Output the (X, Y) coordinate of the center of the cell containing the given text.  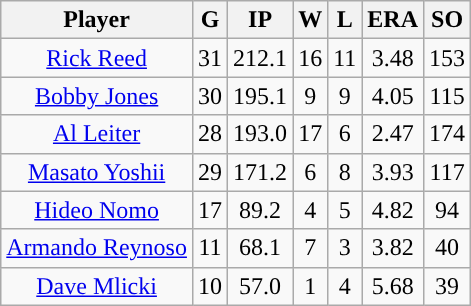
4.82 (393, 210)
3.48 (393, 58)
Player (97, 20)
29 (210, 172)
193.0 (260, 134)
Bobby Jones (97, 96)
3.93 (393, 172)
94 (448, 210)
Hideo Nomo (97, 210)
IP (260, 20)
5.68 (393, 286)
57.0 (260, 286)
89.2 (260, 210)
3 (345, 248)
115 (448, 96)
195.1 (260, 96)
153 (448, 58)
W (310, 20)
40 (448, 248)
7 (310, 248)
ERA (393, 20)
3.82 (393, 248)
171.2 (260, 172)
212.1 (260, 58)
28 (210, 134)
5 (345, 210)
2.47 (393, 134)
16 (310, 58)
Al Leiter (97, 134)
10 (210, 286)
39 (448, 286)
SO (448, 20)
117 (448, 172)
Armando Reynoso (97, 248)
Rick Reed (97, 58)
68.1 (260, 248)
4.05 (393, 96)
30 (210, 96)
Dave Mlicki (97, 286)
8 (345, 172)
31 (210, 58)
Masato Yoshii (97, 172)
174 (448, 134)
G (210, 20)
1 (310, 286)
L (345, 20)
